From the cell containing the given text, extract its center point as (x, y) coordinate. 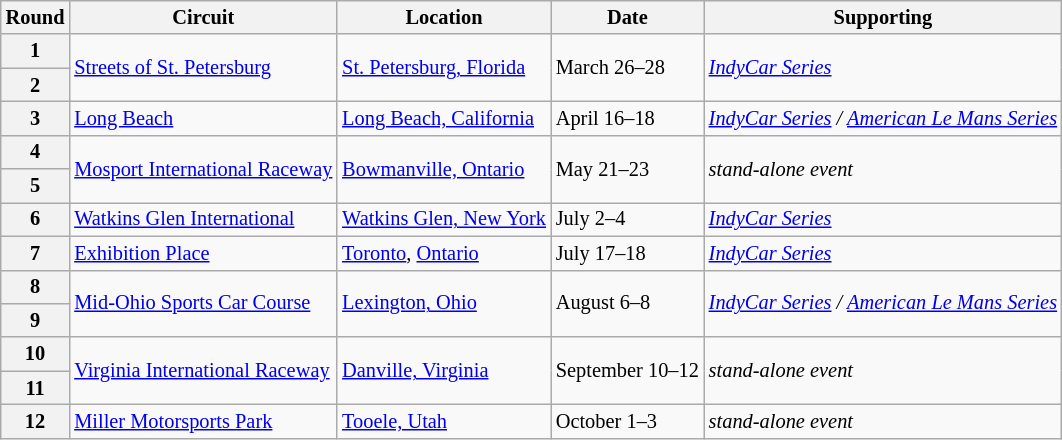
May 21–23 (628, 168)
St. Petersburg, Florida (444, 68)
Supporting (883, 17)
Location (444, 17)
1 (36, 51)
Mosport International Raceway (203, 168)
Bowmanville, Ontario (444, 168)
April 16–18 (628, 118)
Date (628, 17)
3 (36, 118)
12 (36, 421)
10 (36, 354)
5 (36, 186)
Lexington, Ohio (444, 304)
6 (36, 219)
11 (36, 388)
2 (36, 85)
Long Beach, California (444, 118)
Round (36, 17)
Tooele, Utah (444, 421)
Streets of St. Petersburg (203, 68)
July 2–4 (628, 219)
August 6–8 (628, 304)
Virginia International Raceway (203, 370)
March 26–28 (628, 68)
7 (36, 253)
Long Beach (203, 118)
4 (36, 152)
Watkins Glen, New York (444, 219)
October 1–3 (628, 421)
9 (36, 320)
Circuit (203, 17)
Miller Motorsports Park (203, 421)
Mid-Ohio Sports Car Course (203, 304)
8 (36, 287)
September 10–12 (628, 370)
Danville, Virginia (444, 370)
Toronto, Ontario (444, 253)
Exhibition Place (203, 253)
July 17–18 (628, 253)
Watkins Glen International (203, 219)
